Return the (X, Y) coordinate for the center point of the cell that contains the specified text.  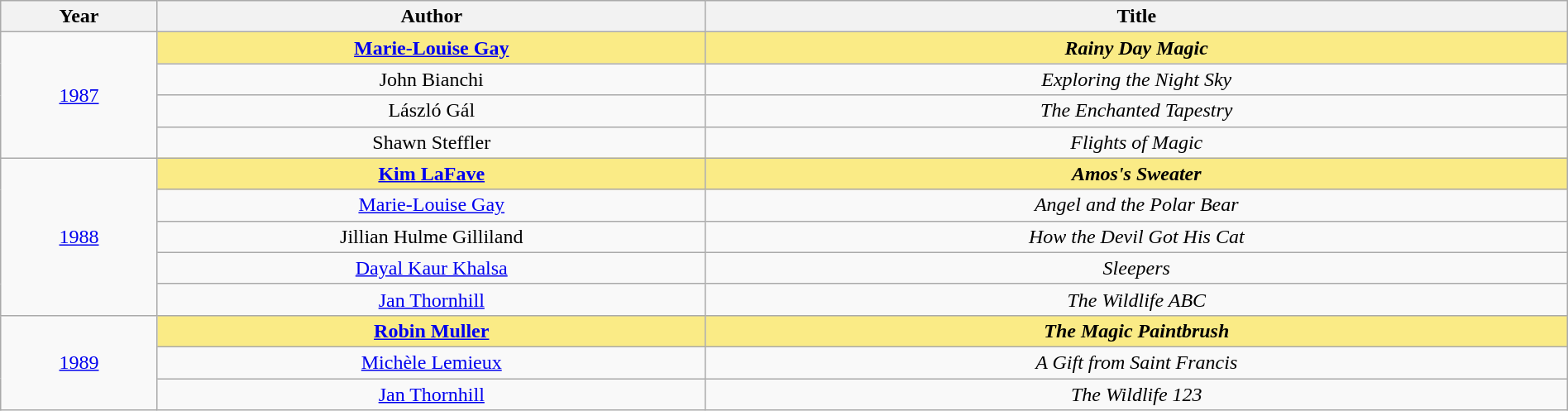
The Enchanted Tapestry (1136, 111)
Title (1136, 17)
Dayal Kaur Khalsa (432, 268)
Amos's Sweater (1136, 174)
The Magic Paintbrush (1136, 331)
Jillian Hulme Gilliland (432, 237)
How the Devil Got His Cat (1136, 237)
Rainy Day Magic (1136, 48)
Year (79, 17)
1988 (79, 237)
Sleepers (1136, 268)
The Wildlife 123 (1136, 394)
1989 (79, 362)
Shawn Steffler (432, 142)
Kim LaFave (432, 174)
Author (432, 17)
A Gift from Saint Francis (1136, 362)
Flights of Magic (1136, 142)
The Wildlife ABC (1136, 299)
Exploring the Night Sky (1136, 79)
John Bianchi (432, 79)
Angel and the Polar Bear (1136, 205)
Robin Muller (432, 331)
László Gál (432, 111)
1987 (79, 95)
Michèle Lemieux (432, 362)
